Output the [x, y] coordinate of the center of the cell containing the given text.  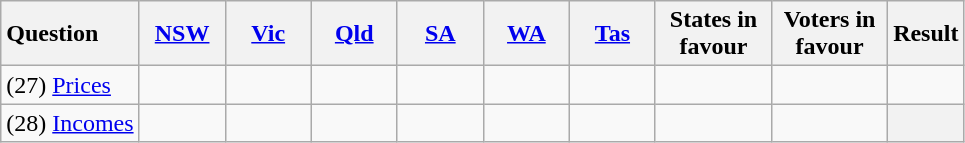
SA [440, 34]
(28) Incomes [70, 123]
Voters in favour [830, 34]
(27) Prices [70, 85]
Vic [268, 34]
Tas [612, 34]
NSW [182, 34]
Result [926, 34]
Qld [354, 34]
Question [70, 34]
WA [526, 34]
States in favour [713, 34]
